Detect which cell encompasses the target text, then output its (x, y) center coordinate. 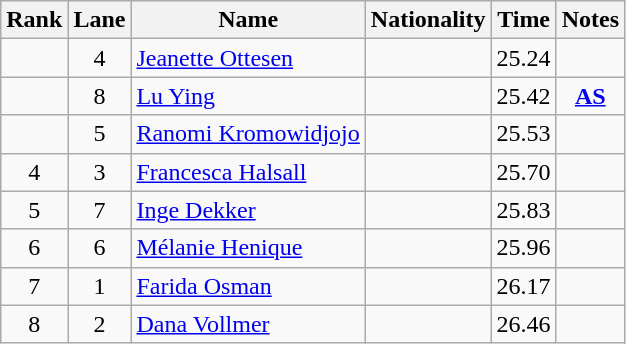
Lu Ying (248, 96)
3 (100, 172)
Notes (590, 20)
25.83 (524, 210)
25.70 (524, 172)
Lane (100, 20)
Name (248, 20)
Dana Vollmer (248, 324)
2 (100, 324)
Nationality (428, 20)
26.46 (524, 324)
Inge Dekker (248, 210)
Mélanie Henique (248, 248)
1 (100, 286)
Farida Osman (248, 286)
25.24 (524, 58)
25.53 (524, 134)
26.17 (524, 286)
25.96 (524, 248)
AS (590, 96)
Francesca Halsall (248, 172)
25.42 (524, 96)
Rank (34, 20)
Ranomi Kromowidjojo (248, 134)
Time (524, 20)
Jeanette Ottesen (248, 58)
